Search for the cell housing the specified text and yield its [X, Y] center coordinate. 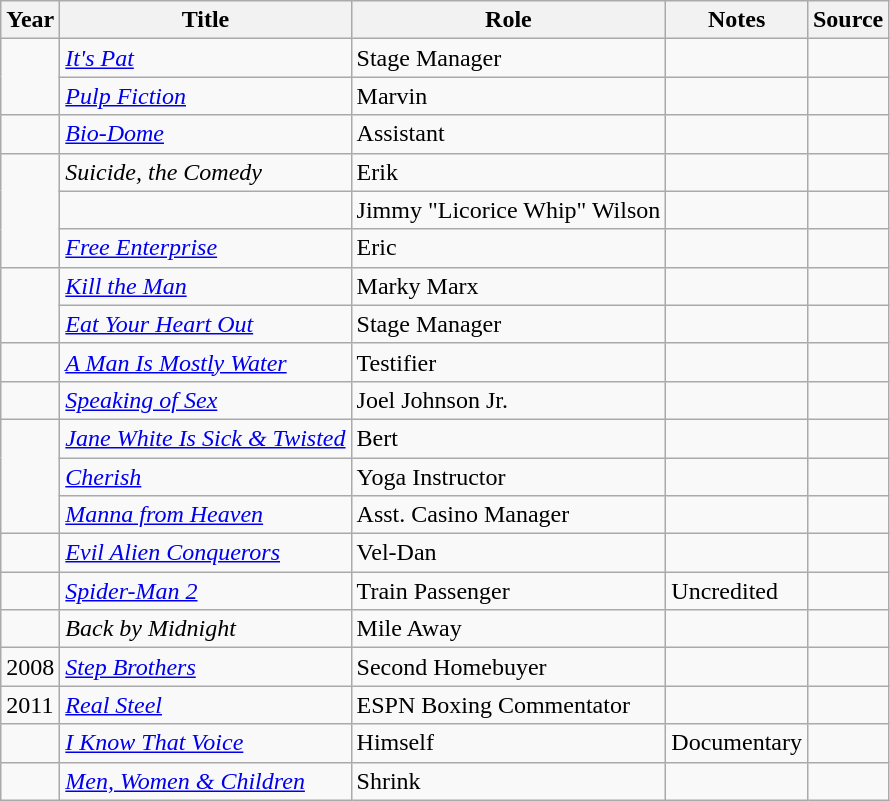
Evil Alien Conquerors [206, 553]
Bio-Dome [206, 134]
Testifier [508, 362]
Speaking of Sex [206, 400]
Step Brothers [206, 667]
Uncredited [737, 591]
Real Steel [206, 705]
Second Homebuyer [508, 667]
Back by Midnight [206, 629]
Eat Your Heart Out [206, 324]
Asst. Casino Manager [508, 515]
Suicide, the Comedy [206, 172]
Mile Away [508, 629]
Bert [508, 438]
Marvin [508, 96]
Shrink [508, 781]
Train Passenger [508, 591]
Kill the Man [206, 286]
Year [30, 20]
2008 [30, 667]
Eric [508, 248]
Role [508, 20]
Free Enterprise [206, 248]
Spider-Man 2 [206, 591]
ESPN Boxing Commentator [508, 705]
Assistant [508, 134]
Vel-Dan [508, 553]
Yoga Instructor [508, 477]
It's Pat [206, 58]
Documentary [737, 743]
Joel Johnson Jr. [508, 400]
Pulp Fiction [206, 96]
Erik [508, 172]
Jane White Is Sick & Twisted [206, 438]
Manna from Heaven [206, 515]
Source [848, 20]
I Know That Voice [206, 743]
Cherish [206, 477]
A Man Is Mostly Water [206, 362]
Men, Women & Children [206, 781]
Himself [508, 743]
Notes [737, 20]
Title [206, 20]
Marky Marx [508, 286]
Jimmy "Licorice Whip" Wilson [508, 210]
2011 [30, 705]
